From the cell containing the given text, extract its center point as [X, Y] coordinate. 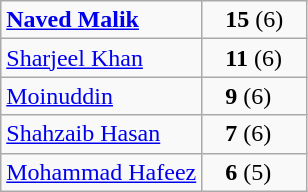
Moinuddin [102, 96]
Sharjeel Khan [102, 58]
15 (6) [254, 20]
Shahzaib Hasan [102, 134]
9 (6) [254, 96]
Naved Malik [102, 20]
7 (6) [254, 134]
11 (6) [254, 58]
6 (5) [254, 172]
Mohammad Hafeez [102, 172]
